From the cell containing the given text, extract its center point as [x, y] coordinate. 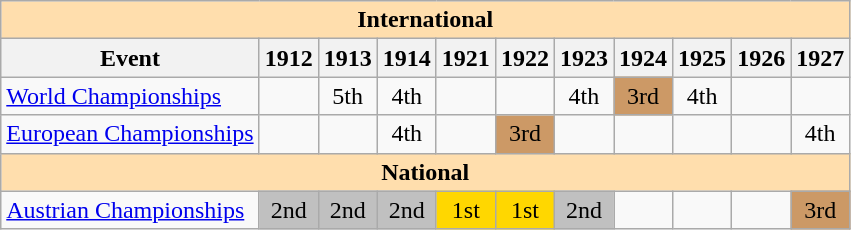
1914 [406, 58]
1913 [348, 58]
1927 [820, 58]
National [426, 172]
1925 [702, 58]
European Championships [130, 134]
1912 [288, 58]
International [426, 20]
1926 [762, 58]
1921 [466, 58]
5th [348, 96]
World Championships [130, 96]
1924 [644, 58]
1923 [584, 58]
Austrian Championships [130, 210]
1922 [524, 58]
Event [130, 58]
